Provide the (x, y) coordinate of the cell's center where the given text is located.  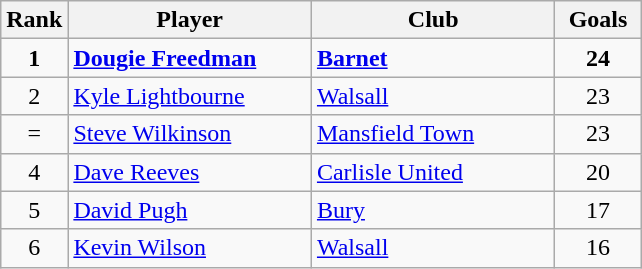
6 (34, 248)
4 (34, 172)
Steve Wilkinson (190, 134)
Dave Reeves (190, 172)
1 (34, 58)
16 (598, 248)
Kevin Wilson (190, 248)
Mansfield Town (433, 134)
5 (34, 210)
Player (190, 20)
17 (598, 210)
20 (598, 172)
Goals (598, 20)
24 (598, 58)
Kyle Lightbourne (190, 96)
Barnet (433, 58)
Club (433, 20)
= (34, 134)
David Pugh (190, 210)
Rank (34, 20)
Dougie Freedman (190, 58)
2 (34, 96)
Carlisle United (433, 172)
Bury (433, 210)
